Determine the (X, Y) coordinate at the center of the cell enclosing the given text.  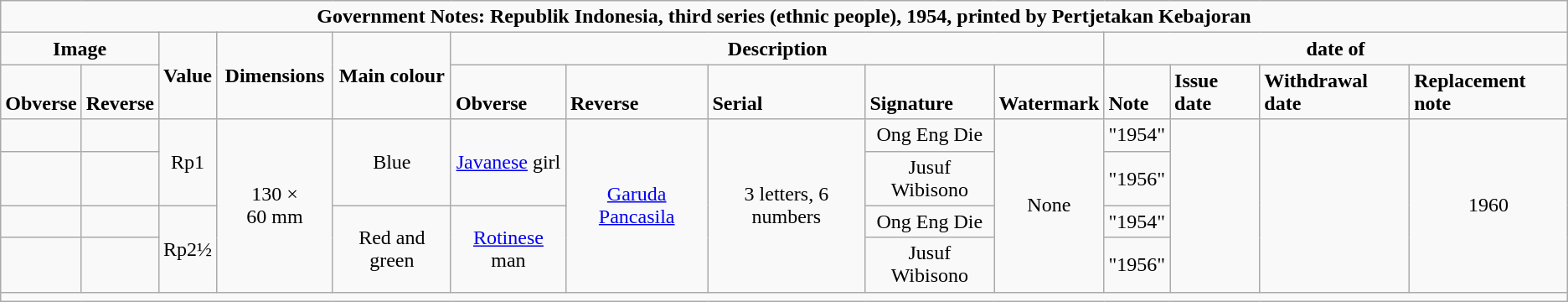
Garuda Pancasila (637, 206)
Rp2½ (188, 248)
Watermark (1049, 92)
1960 (1489, 206)
Image (80, 49)
130 × 60 mm (275, 206)
Replacement note (1489, 92)
date of (1335, 49)
Issue date (1215, 92)
None (1049, 206)
Value (188, 75)
Rp1 (188, 163)
Government Notes: Republik Indonesia, third series (ethnic people), 1954, printed by Pertjetakan Kebajoran (784, 17)
Rotinese man (508, 248)
3 letters, 6 numbers (787, 206)
Serial (787, 92)
Description (777, 49)
Red and green (392, 248)
Main colour (392, 75)
Dimensions (275, 75)
Blue (392, 163)
Signature (930, 92)
Withdrawal date (1335, 92)
Javanese girl (508, 163)
Note (1137, 92)
